For the text-containing cell, return its midpoint in [x, y] coordinate format. 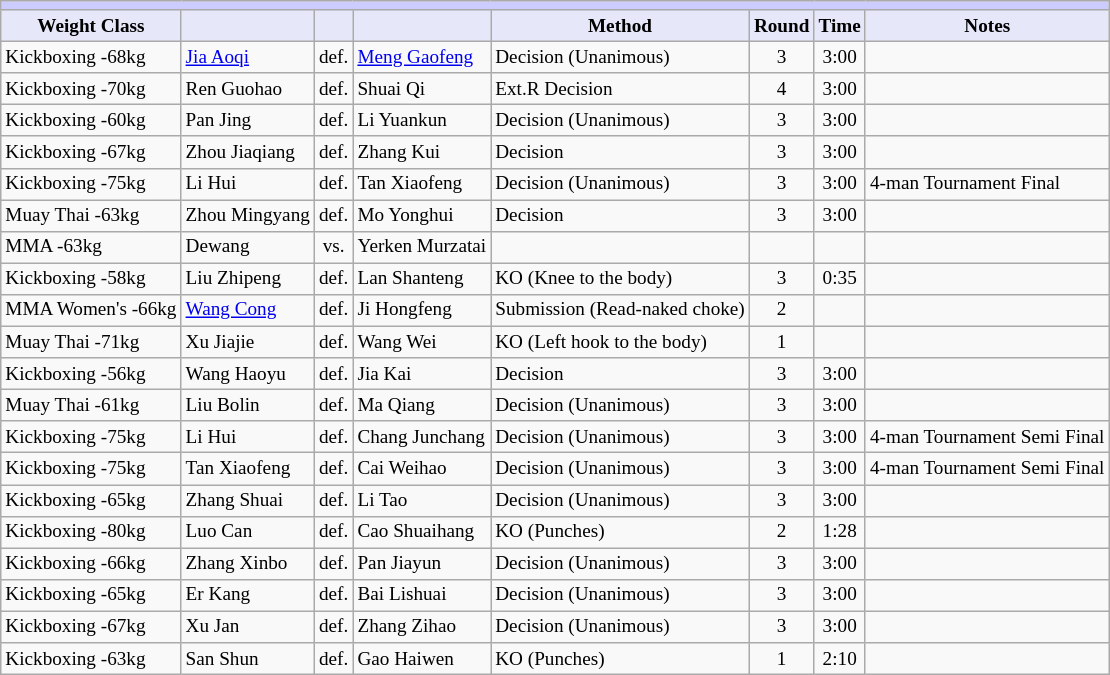
Wang Cong [248, 310]
Liu Bolin [248, 405]
2:10 [840, 658]
Pan Jing [248, 121]
Xu Jiajie [248, 342]
Jia Kai [422, 374]
Dewang [248, 247]
Zhang Shuai [248, 500]
Kickboxing -68kg [91, 57]
Method [620, 26]
Wang Wei [422, 342]
Liu Zhipeng [248, 279]
Kickboxing -58kg [91, 279]
Pan Jiayun [422, 564]
Zhou Jiaqiang [248, 152]
Time [840, 26]
Meng Gaofeng [422, 57]
vs. [333, 247]
1:28 [840, 532]
Zhou Mingyang [248, 216]
Muay Thai -71kg [91, 342]
Cao Shuaihang [422, 532]
Yerken Murzatai [422, 247]
San Shun [248, 658]
Kickboxing -70kg [91, 89]
Zhang Zihao [422, 627]
Luo Can [248, 532]
Kickboxing -80kg [91, 532]
MMA Women's -66kg [91, 310]
Gao Haiwen [422, 658]
Xu Jan [248, 627]
Kickboxing -56kg [91, 374]
Bai Lishuai [422, 595]
Ji Hongfeng [422, 310]
Li Yuankun [422, 121]
Cai Weihao [422, 469]
MMA -63kg [91, 247]
Kickboxing -63kg [91, 658]
Jia Aoqi [248, 57]
Ma Qiang [422, 405]
Shuai Qi [422, 89]
Zhang Xinbo [248, 564]
Er Kang [248, 595]
Ren Guohao [248, 89]
KO (Left hook to the body) [620, 342]
Ext.R Decision [620, 89]
Submission (Read-naked choke) [620, 310]
Kickboxing -60kg [91, 121]
Mo Yonghui [422, 216]
4 [782, 89]
Muay Thai -63kg [91, 216]
Round [782, 26]
Wang Haoyu [248, 374]
4-man Tournament Final [987, 184]
Zhang Kui [422, 152]
KO (Knee to the body) [620, 279]
Weight Class [91, 26]
Lan Shanteng [422, 279]
0:35 [840, 279]
Muay Thai -61kg [91, 405]
Kickboxing -66kg [91, 564]
Chang Junchang [422, 437]
Li Tao [422, 500]
Notes [987, 26]
